Capture the cell that displays the provided text and extract its (X, Y) central coordinate. 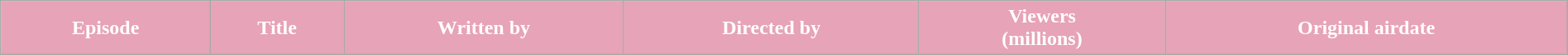
Directed by (771, 28)
Title (278, 28)
Viewers(millions) (1042, 28)
Written by (485, 28)
Episode (106, 28)
Original airdate (1366, 28)
